Capture the cell that displays the provided text and extract its [X, Y] central coordinate. 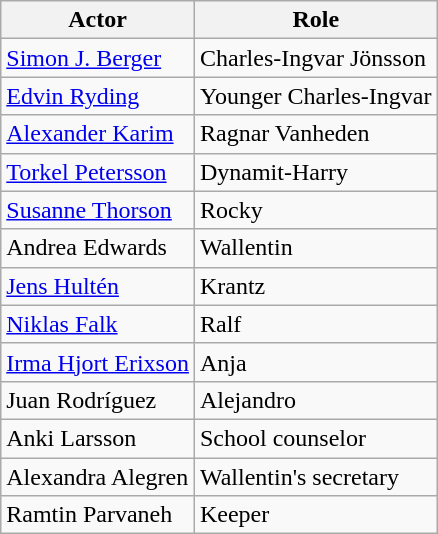
Andrea Edwards [98, 248]
Alejandro [316, 400]
Actor [98, 20]
Niklas Falk [98, 324]
Alexander Karim [98, 134]
Susanne Thorson [98, 210]
Edvin Ryding [98, 96]
Alexandra Alegren [98, 477]
Juan Rodríguez [98, 400]
Torkel Petersson [98, 172]
Ragnar Vanheden [316, 134]
Anja [316, 362]
Ramtin Parvaneh [98, 515]
Keeper [316, 515]
Jens Hultén [98, 286]
Younger Charles-Ingvar [316, 96]
Dynamit-Harry [316, 172]
Wallentin [316, 248]
Simon J. Berger [98, 58]
Rocky [316, 210]
Role [316, 20]
Charles-Ingvar Jönsson [316, 58]
Anki Larsson [98, 438]
Krantz [316, 286]
Ralf [316, 324]
Irma Hjort Erixson [98, 362]
School counselor [316, 438]
Wallentin's secretary [316, 477]
